Output the [x, y] coordinate of the center of the cell containing the given text.  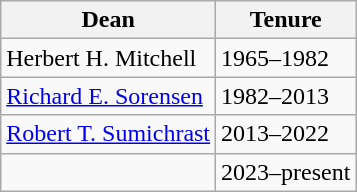
2013–2022 [286, 134]
Tenure [286, 20]
Richard E. Sorensen [108, 96]
Dean [108, 20]
Herbert H. Mitchell [108, 58]
Robert T. Sumichrast [108, 134]
2023–present [286, 172]
1965–1982 [286, 58]
1982–2013 [286, 96]
